Pinpoint the cell where the given text exists, returning its (X, Y) midpoint coordinate. 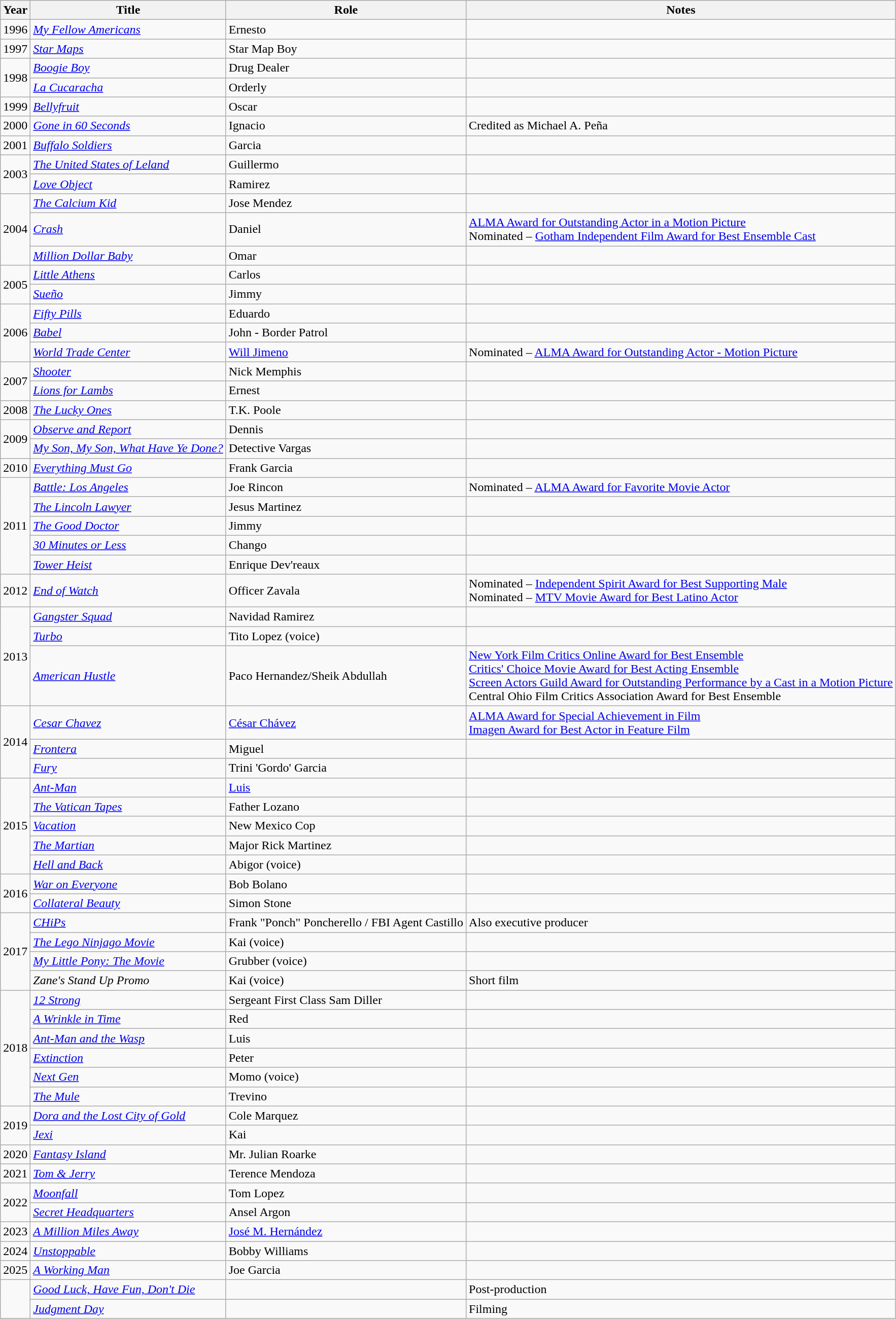
A Working Man (128, 1270)
Boogie Boy (128, 68)
Good Luck, Have Fun, Don't Die (128, 1290)
Cesar Chavez (128, 722)
Simon Stone (346, 903)
Tito Lopez (voice) (346, 636)
The United States of Leland (128, 164)
Buffalo Soldiers (128, 145)
The Lucky Ones (128, 410)
2022 (15, 1202)
Notes (681, 10)
2009 (15, 439)
Nominated – ALMA Award for Outstanding Actor - Motion Picture (681, 352)
2021 (15, 1173)
Love Object (128, 184)
Post-production (681, 1290)
Year (15, 10)
Tom & Jerry (128, 1173)
American Hustle (128, 676)
Red (346, 1019)
1996 (15, 29)
Jesus Martinez (346, 506)
Zane's Stand Up Promo (128, 981)
2001 (15, 145)
Nominated – Independent Spirit Award for Best Supporting MaleNominated – MTV Movie Award for Best Latino Actor (681, 591)
Fury (128, 768)
2023 (15, 1231)
Short film (681, 981)
Mr. Julian Roarke (346, 1154)
The Calcium Kid (128, 203)
Babel (128, 333)
Shooter (128, 371)
Gangster Squad (128, 617)
Role (346, 10)
Frontera (128, 749)
Oscar (346, 107)
2012 (15, 591)
World Trade Center (128, 352)
2006 (15, 333)
José M. Hernández (346, 1231)
Major Rick Martinez (346, 845)
Star Maps (128, 49)
A Million Miles Away (128, 1231)
Garcia (346, 145)
Little Athens (128, 275)
Sergeant First Class Sam Diller (346, 1000)
Gone in 60 Seconds (128, 126)
Kai (346, 1135)
My Fellow Americans (128, 29)
My Little Pony: The Movie (128, 961)
Will Jimeno (346, 352)
Next Gen (128, 1077)
César Chávez (346, 722)
Cole Marquez (346, 1116)
Joe Rincon (346, 487)
Judgment Day (128, 1309)
Credited as Michael A. Peña (681, 126)
Abigor (voice) (346, 864)
1997 (15, 49)
Enrique Dev'reaux (346, 565)
Unstoppable (128, 1251)
A Wrinkle in Time (128, 1019)
Million Dollar Baby (128, 255)
Frank Garcia (346, 468)
Ant-Man and the Wasp (128, 1038)
Ignacio (346, 126)
Ramirez (346, 184)
Filming (681, 1309)
2003 (15, 174)
End of Watch (128, 591)
Crash (128, 229)
T.K. Poole (346, 410)
2011 (15, 526)
Nick Memphis (346, 371)
Terence Mendoza (346, 1173)
Orderly (346, 87)
Observe and Report (128, 429)
The Vatican Tapes (128, 807)
2014 (15, 742)
2007 (15, 381)
Omar (346, 255)
My Son, My Son, What Have Ye Done? (128, 448)
Navidad Ramirez (346, 617)
Fantasy Island (128, 1154)
Detective Vargas (346, 448)
Vacation (128, 826)
Trini 'Gordo' Garcia (346, 768)
Frank "Ponch" Poncherello / FBI Agent Castillo (346, 922)
La Cucaracha (128, 87)
Carlos (346, 275)
Star Map Boy (346, 49)
Bellyfruit (128, 107)
Ansel Argon (346, 1212)
2020 (15, 1154)
Fifty Pills (128, 314)
Eduardo (346, 314)
John - Border Patrol (346, 333)
CHiPs (128, 922)
Daniel (346, 229)
Title (128, 10)
Paco Hernandez/Sheik Abdullah (346, 676)
Joe Garcia (346, 1270)
Lions for Lambs (128, 391)
The Lego Ninjago Movie (128, 942)
The Lincoln Lawyer (128, 506)
Guillermo (346, 164)
ALMA Award for Special Achievement in FilmImagen Award for Best Actor in Feature Film (681, 722)
Jexi (128, 1135)
Bob Bolano (346, 884)
Collateral Beauty (128, 903)
ALMA Award for Outstanding Actor in a Motion PictureNominated – Gotham Independent Film Award for Best Ensemble Cast (681, 229)
2005 (15, 285)
2016 (15, 893)
Bobby Williams (346, 1251)
2013 (15, 656)
Momo (voice) (346, 1077)
2008 (15, 410)
Trevino (346, 1096)
The Good Doctor (128, 526)
1999 (15, 107)
Ernest (346, 391)
War on Everyone (128, 884)
Father Lozano (346, 807)
Tower Heist (128, 565)
Extinction (128, 1058)
Dora and the Lost City of Gold (128, 1116)
Tom Lopez (346, 1193)
Miguel (346, 749)
Also executive producer (681, 922)
Sueño (128, 294)
12 Strong (128, 1000)
2010 (15, 468)
1998 (15, 78)
Secret Headquarters (128, 1212)
2015 (15, 826)
2025 (15, 1270)
Moonfall (128, 1193)
The Mule (128, 1096)
New Mexico Cop (346, 826)
2018 (15, 1048)
Everything Must Go (128, 468)
30 Minutes or Less (128, 545)
2017 (15, 951)
Dennis (346, 429)
Drug Dealer (346, 68)
Ernesto (346, 29)
Jose Mendez (346, 203)
2004 (15, 229)
The Martian (128, 845)
Battle: Los Angeles (128, 487)
2024 (15, 1251)
Grubber (voice) (346, 961)
Officer Zavala (346, 591)
Turbo (128, 636)
Ant-Man (128, 787)
Peter (346, 1058)
Nominated – ALMA Award for Favorite Movie Actor (681, 487)
Hell and Back (128, 864)
2019 (15, 1125)
Chango (346, 545)
2000 (15, 126)
